Locate the cell with the specified text and output its [X, Y] center coordinate. 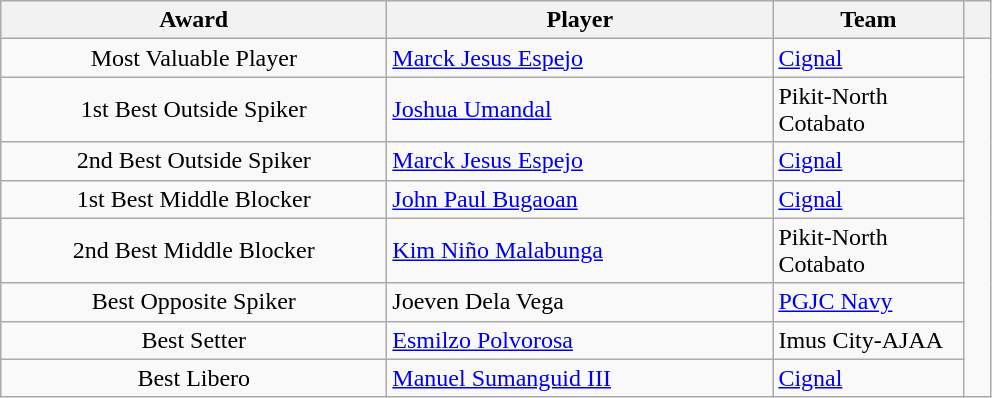
Kim Niño Malabunga [580, 250]
Imus City-AJAA [868, 340]
Team [868, 20]
Best Opposite Spiker [194, 302]
Award [194, 20]
PGJC Navy [868, 302]
1st Best Middle Blocker [194, 199]
1st Best Outside Spiker [194, 110]
John Paul Bugaoan [580, 199]
Joeven Dela Vega [580, 302]
Player [580, 20]
2nd Best Middle Blocker [194, 250]
Esmilzo Polvorosa [580, 340]
Most Valuable Player [194, 58]
2nd Best Outside Spiker [194, 161]
Joshua Umandal [580, 110]
Best Setter [194, 340]
Manuel Sumanguid III [580, 378]
Best Libero [194, 378]
